Scan for the cell matching the given text and deliver its (x, y) coordinate at center. 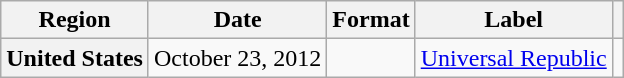
Date (237, 20)
Label (514, 20)
Format (371, 20)
United States (75, 58)
October 23, 2012 (237, 58)
Universal Republic (514, 58)
Region (75, 20)
